Extract the (X, Y) coordinate from the center of the cell holding the provided text.  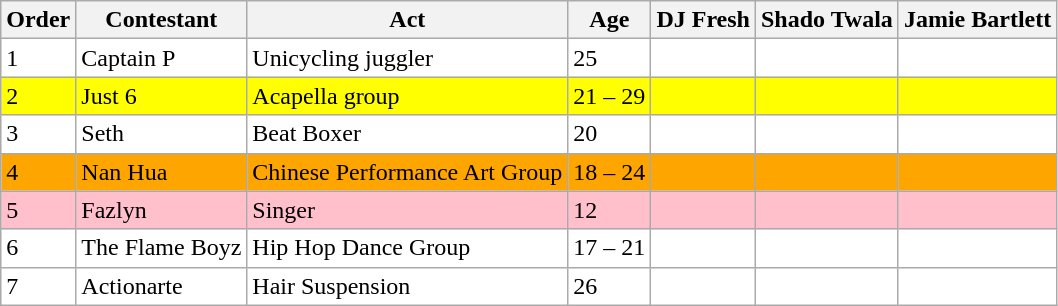
Singer (408, 210)
5 (38, 210)
Order (38, 20)
7 (38, 286)
Actionarte (162, 286)
DJ Fresh (704, 20)
Nan Hua (162, 172)
Captain P (162, 58)
25 (610, 58)
1 (38, 58)
Age (610, 20)
Acapella group (408, 96)
21 – 29 (610, 96)
3 (38, 134)
Contestant (162, 20)
2 (38, 96)
Act (408, 20)
Hair Suspension (408, 286)
Shado Twala (826, 20)
6 (38, 248)
12 (610, 210)
Just 6 (162, 96)
Hip Hop Dance Group (408, 248)
The Flame Boyz (162, 248)
20 (610, 134)
Chinese Performance Art Group (408, 172)
Fazlyn (162, 210)
26 (610, 286)
Beat Boxer (408, 134)
17 – 21 (610, 248)
Unicycling juggler (408, 58)
Jamie Bartlett (977, 20)
4 (38, 172)
Seth (162, 134)
18 – 24 (610, 172)
